Capture the cell that displays the provided text and extract its [X, Y] central coordinate. 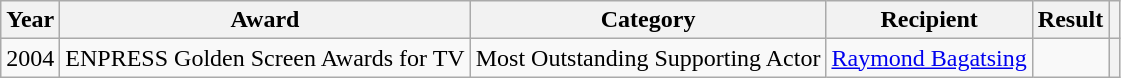
Award [265, 20]
2004 [30, 58]
Category [648, 20]
ENPRESS Golden Screen Awards for TV [265, 58]
Most Outstanding Supporting Actor [648, 58]
Year [30, 20]
Result [1070, 20]
Recipient [929, 20]
Raymond Bagatsing [929, 58]
